Extract the [X, Y] coordinate from the center of the cell holding the provided text.  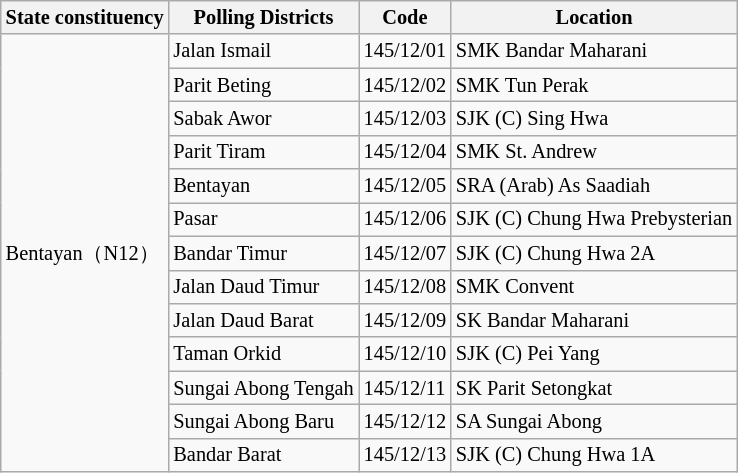
Bentayan（N12） [85, 253]
Parit Tiram [263, 152]
Parit Beting [263, 85]
Location [594, 17]
Code [405, 17]
145/12/04 [405, 152]
SJK (C) Sing Hwa [594, 118]
145/12/10 [405, 354]
Sabak Awor [263, 118]
Bandar Barat [263, 455]
145/12/12 [405, 421]
SRA (Arab) As Saadiah [594, 186]
SJK (C) Chung Hwa Prebysterian [594, 219]
Jalan Ismail [263, 51]
Jalan Daud Timur [263, 287]
SMK Convent [594, 287]
145/12/02 [405, 85]
Bentayan [263, 186]
Sungai Abong Tengah [263, 388]
Bandar Timur [263, 253]
SMK St. Andrew [594, 152]
145/12/05 [405, 186]
SK Parit Setongkat [594, 388]
145/12/13 [405, 455]
SMK Bandar Maharani [594, 51]
145/12/09 [405, 320]
145/12/01 [405, 51]
145/12/03 [405, 118]
145/12/06 [405, 219]
Pasar [263, 219]
Sungai Abong Baru [263, 421]
SJK (C) Chung Hwa 1A [594, 455]
SJK (C) Chung Hwa 2A [594, 253]
Polling Districts [263, 17]
SMK Tun Perak [594, 85]
SA Sungai Abong [594, 421]
145/12/08 [405, 287]
SJK (C) Pei Yang [594, 354]
Taman Orkid [263, 354]
145/12/11 [405, 388]
145/12/07 [405, 253]
SK Bandar Maharani [594, 320]
Jalan Daud Barat [263, 320]
State constituency [85, 17]
